Determine the [x, y] coordinate at the center of the cell enclosing the given text.  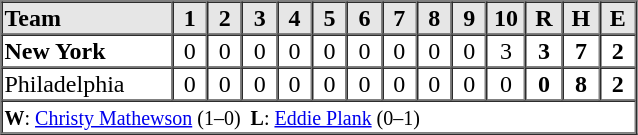
R [544, 18]
5 [330, 18]
4 [294, 18]
New York [88, 50]
1 [190, 18]
10 [506, 18]
Team [88, 18]
E [618, 18]
Philadelphia [88, 84]
6 [364, 18]
H [580, 18]
W: Christy Mathewson (1–0) L: Eddie Plank (0–1) [319, 116]
9 [470, 18]
